Return the (X, Y) coordinate for the center point of the cell that contains the specified text.  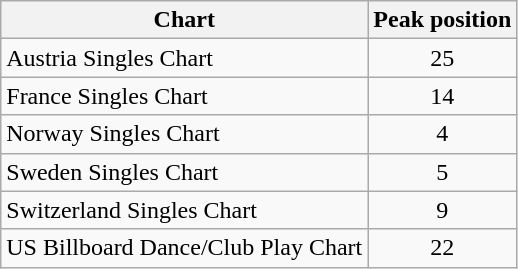
25 (442, 58)
Switzerland Singles Chart (184, 210)
US Billboard Dance/Club Play Chart (184, 248)
22 (442, 248)
9 (442, 210)
14 (442, 96)
Austria Singles Chart (184, 58)
5 (442, 172)
Chart (184, 20)
France Singles Chart (184, 96)
Sweden Singles Chart (184, 172)
Peak position (442, 20)
4 (442, 134)
Norway Singles Chart (184, 134)
